Pinpoint the cell where the given text exists, returning its [x, y] midpoint coordinate. 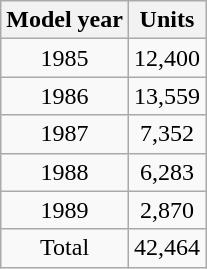
12,400 [166, 58]
13,559 [166, 96]
1989 [65, 210]
Model year [65, 20]
Units [166, 20]
1988 [65, 172]
1987 [65, 134]
6,283 [166, 172]
2,870 [166, 210]
7,352 [166, 134]
1986 [65, 96]
42,464 [166, 248]
1985 [65, 58]
Total [65, 248]
